Detect which cell encompasses the target text, then output its (x, y) center coordinate. 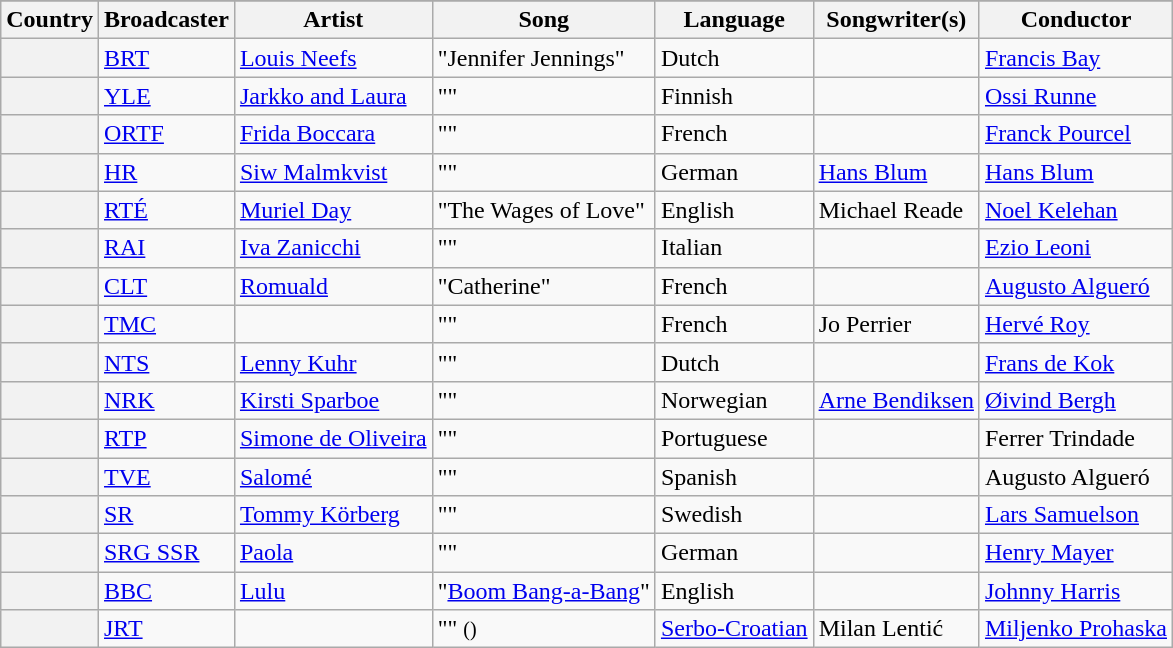
Broadcaster (166, 20)
"The Wages of Love" (544, 210)
Simone de Oliveira (333, 438)
Miljenko Prohaska (1076, 629)
"Catherine" (544, 286)
Language (734, 20)
Conductor (1076, 20)
Milan Lentić (896, 629)
HR (166, 172)
Lenny Kuhr (333, 362)
Swedish (734, 515)
Siw Malmkvist (333, 172)
Kirsti Sparboe (333, 400)
Muriel Day (333, 210)
JRT (166, 629)
Frans de Kok (1076, 362)
SR (166, 515)
NRK (166, 400)
CLT (166, 286)
RTÉ (166, 210)
Iva Zanicchi (333, 248)
Ferrer Trindade (1076, 438)
"Jennifer Jennings" (544, 58)
Johnny Harris (1076, 591)
Italian (734, 248)
BBC (166, 591)
Paola (333, 553)
Øivind Bergh (1076, 400)
Henry Mayer (1076, 553)
Spanish (734, 477)
Lulu (333, 591)
TMC (166, 324)
ORTF (166, 134)
Arne Bendiksen (896, 400)
Hervé Roy (1076, 324)
"Boom Bang-a-Bang" (544, 591)
Country (50, 20)
Jarkko and Laura (333, 96)
Noel Kelehan (1076, 210)
YLE (166, 96)
SRG SSR (166, 553)
Norwegian (734, 400)
Lars Samuelson (1076, 515)
Songwriter(s) (896, 20)
Tommy Körberg (333, 515)
Francis Bay (1076, 58)
Ossi Runne (1076, 96)
Serbo-Croatian (734, 629)
Louis Neefs (333, 58)
Finnish (734, 96)
Michael Reade (896, 210)
RAI (166, 248)
Artist (333, 20)
TVE (166, 477)
Ezio Leoni (1076, 248)
Salomé (333, 477)
RTP (166, 438)
Song (544, 20)
Frida Boccara (333, 134)
"" () (544, 629)
Portuguese (734, 438)
Jo Perrier (896, 324)
NTS (166, 362)
Romuald (333, 286)
Franck Pourcel (1076, 134)
BRT (166, 58)
